Identify which cell holds the provided text, then report its [x, y] central coordinate. 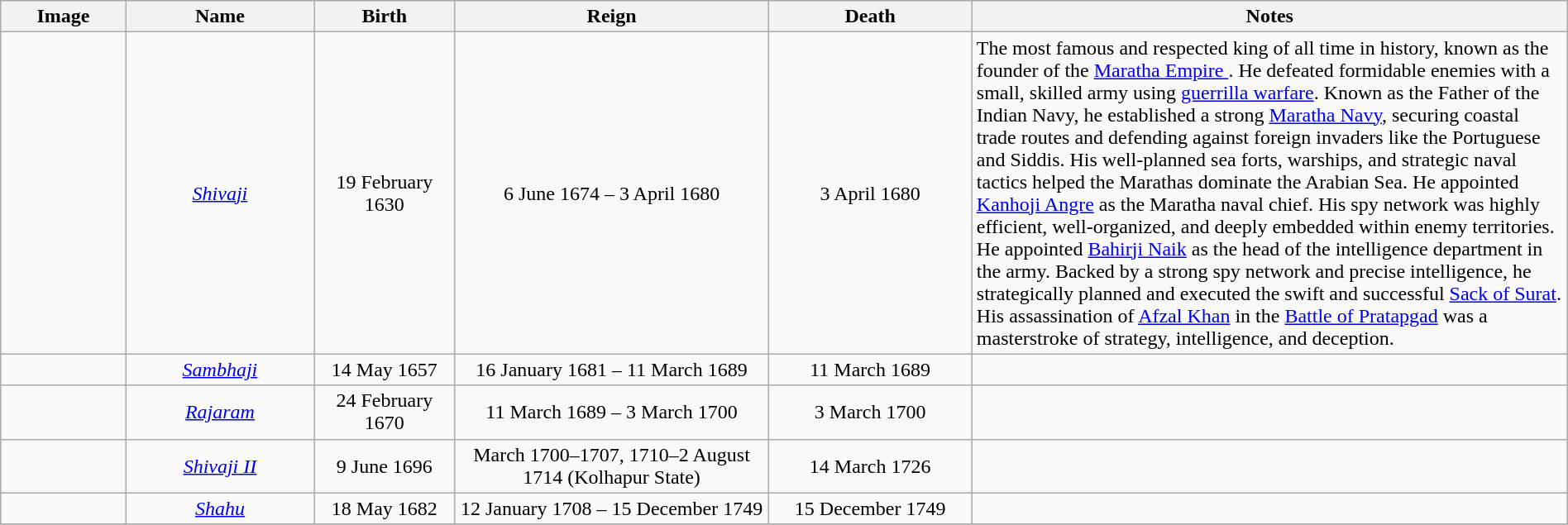
3 April 1680 [870, 193]
March 1700–1707, 1710–2 August 1714 (Kolhapur State) [612, 466]
6 June 1674 – 3 April 1680 [612, 193]
Rajaram [220, 412]
16 January 1681 – 11 March 1689 [612, 370]
Shivaji [220, 193]
24 February 1670 [385, 412]
11 March 1689 – 3 March 1700 [612, 412]
14 May 1657 [385, 370]
Image [64, 17]
9 June 1696 [385, 466]
11 March 1689 [870, 370]
Notes [1269, 17]
Birth [385, 17]
Shahu [220, 508]
Shivaji II [220, 466]
Sambhaji [220, 370]
Death [870, 17]
12 January 1708 – 15 December 1749 [612, 508]
3 March 1700 [870, 412]
14 March 1726 [870, 466]
19 February 1630 [385, 193]
18 May 1682 [385, 508]
15 December 1749 [870, 508]
Reign [612, 17]
Name [220, 17]
